Scan for the cell matching the given text and deliver its (X, Y) coordinate at center. 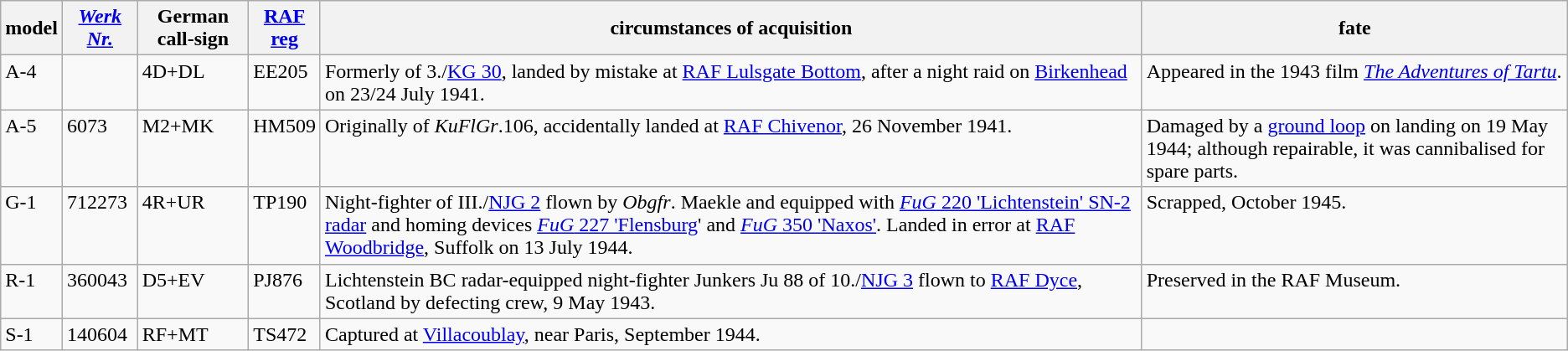
TP190 (285, 225)
Damaged by a ground loop on landing on 19 May 1944; although repairable, it was cannibalised for spare parts. (1354, 148)
R-1 (32, 292)
RF+MT (193, 334)
M2+MK (193, 148)
Originally of KuFlGr.106, accidentally landed at RAF Chivenor, 26 November 1941. (730, 148)
HM509 (285, 148)
4D+DL (193, 82)
Formerly of 3./KG 30, landed by mistake at RAF Lulsgate Bottom, after a night raid on Birkenhead on 23/24 July 1941. (730, 82)
6073 (100, 148)
360043 (100, 292)
Scrapped, October 1945. (1354, 225)
A-5 (32, 148)
A-4 (32, 82)
German call-sign (193, 28)
4R+UR (193, 225)
S-1 (32, 334)
712273 (100, 225)
D5+EV (193, 292)
Werk Nr. (100, 28)
circumstances of acquisition (730, 28)
model (32, 28)
PJ876 (285, 292)
Preserved in the RAF Museum. (1354, 292)
EE205 (285, 82)
G-1 (32, 225)
Appeared in the 1943 film The Adventures of Tartu. (1354, 82)
RAFreg (285, 28)
Lichtenstein BC radar-equipped night-fighter Junkers Ju 88 of 10./NJG 3 flown to RAF Dyce, Scotland by defecting crew, 9 May 1943. (730, 292)
fate (1354, 28)
140604 (100, 334)
Captured at Villacoublay, near Paris, September 1944. (730, 334)
TS472 (285, 334)
